Return the (X, Y) coordinate for the center point of the cell that contains the specified text.  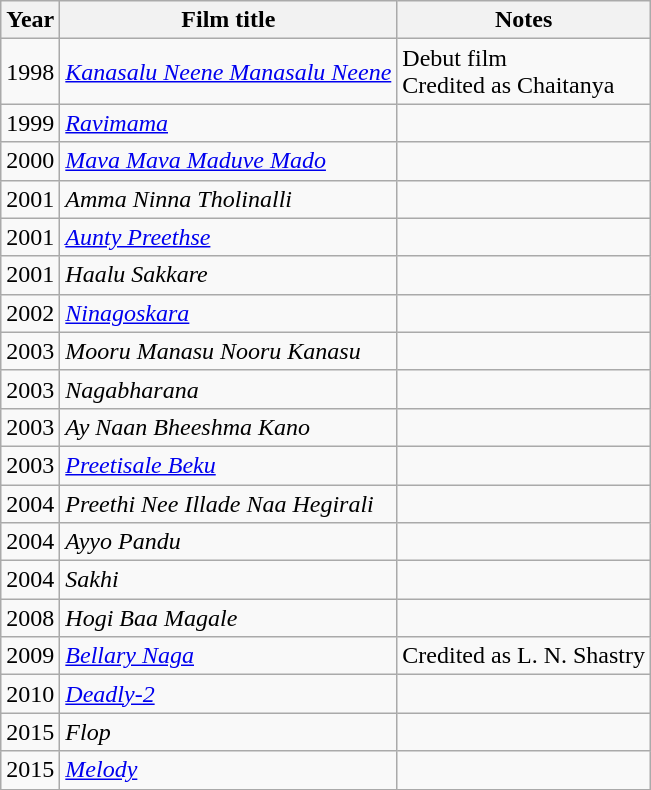
Amma Ninna Tholinalli (228, 199)
Debut film Credited as Chaitanya (524, 72)
2010 (30, 694)
Deadly-2 (228, 694)
Sakhi (228, 580)
Year (30, 20)
Hogi Baa Magale (228, 618)
Bellary Naga (228, 656)
2008 (30, 618)
Flop (228, 732)
1998 (30, 72)
Ay Naan Bheeshma Kano (228, 427)
Ninagoskara (228, 313)
Ayyo Pandu (228, 542)
Preethi Nee Illade Naa Hegirali (228, 503)
Credited as L. N. Shastry (524, 656)
Preetisale Beku (228, 465)
2002 (30, 313)
2009 (30, 656)
Kanasalu Neene Manasalu Neene (228, 72)
2000 (30, 161)
Film title (228, 20)
Melody (228, 770)
Ravimama (228, 123)
Aunty Preethse (228, 237)
1999 (30, 123)
Mooru Manasu Nooru Kanasu (228, 351)
Haalu Sakkare (228, 275)
Nagabharana (228, 389)
Mava Mava Maduve Mado (228, 161)
Notes (524, 20)
